Find where the given text appears and provide that cell's center as (x, y) coordinate. 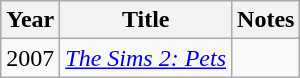
Title (146, 20)
Year (30, 20)
The Sims 2: Pets (146, 58)
Notes (266, 20)
2007 (30, 58)
